Return the (x, y) coordinate for the center point of the cell that contains the specified text.  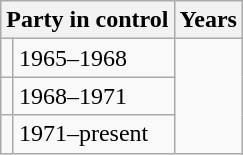
1968–1971 (94, 96)
Years (208, 20)
1971–present (94, 134)
1965–1968 (94, 58)
Party in control (88, 20)
